Provide the [x, y] coordinate of the cell's center where the given text is located.  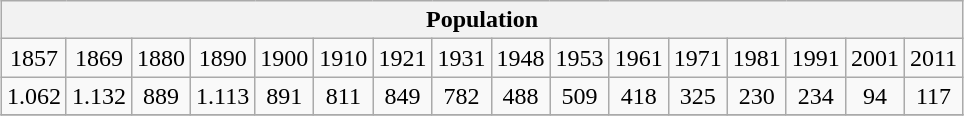
325 [698, 96]
1.062 [34, 96]
2011 [933, 58]
1.113 [223, 96]
1948 [520, 58]
1953 [580, 58]
1900 [284, 58]
2001 [874, 58]
1.132 [98, 96]
1981 [756, 58]
1869 [98, 58]
1931 [462, 58]
1971 [698, 58]
509 [580, 96]
1880 [162, 58]
1857 [34, 58]
1991 [816, 58]
811 [344, 96]
117 [933, 96]
782 [462, 96]
Population [482, 20]
488 [520, 96]
849 [402, 96]
891 [284, 96]
889 [162, 96]
1921 [402, 58]
1910 [344, 58]
418 [638, 96]
94 [874, 96]
1890 [223, 58]
234 [816, 96]
230 [756, 96]
1961 [638, 58]
